Detect which cell encompasses the target text, then output its [X, Y] center coordinate. 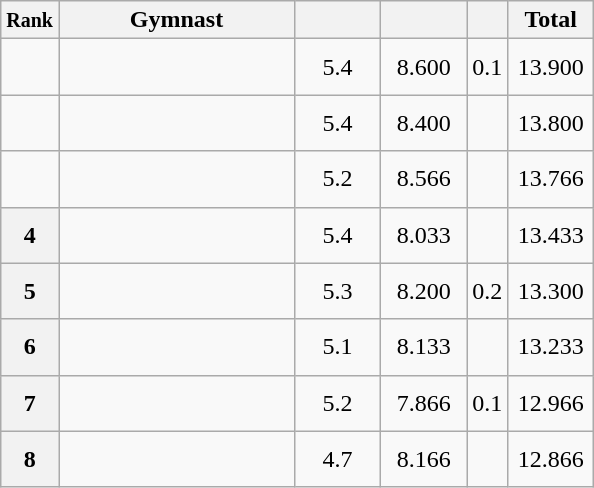
13.800 [551, 123]
8.166 [424, 459]
12.966 [551, 403]
Rank [30, 20]
4.7 [338, 459]
6 [30, 347]
7 [30, 403]
13.233 [551, 347]
7.866 [424, 403]
13.766 [551, 179]
8.133 [424, 347]
8.566 [424, 179]
Total [551, 20]
8.400 [424, 123]
0.2 [488, 291]
12.866 [551, 459]
4 [30, 235]
13.900 [551, 67]
8.200 [424, 291]
5.1 [338, 347]
5 [30, 291]
5.3 [338, 291]
13.433 [551, 235]
8 [30, 459]
Gymnast [176, 20]
13.300 [551, 291]
8.600 [424, 67]
8.033 [424, 235]
